Determine the [X, Y] coordinate at the center of the cell enclosing the given text.  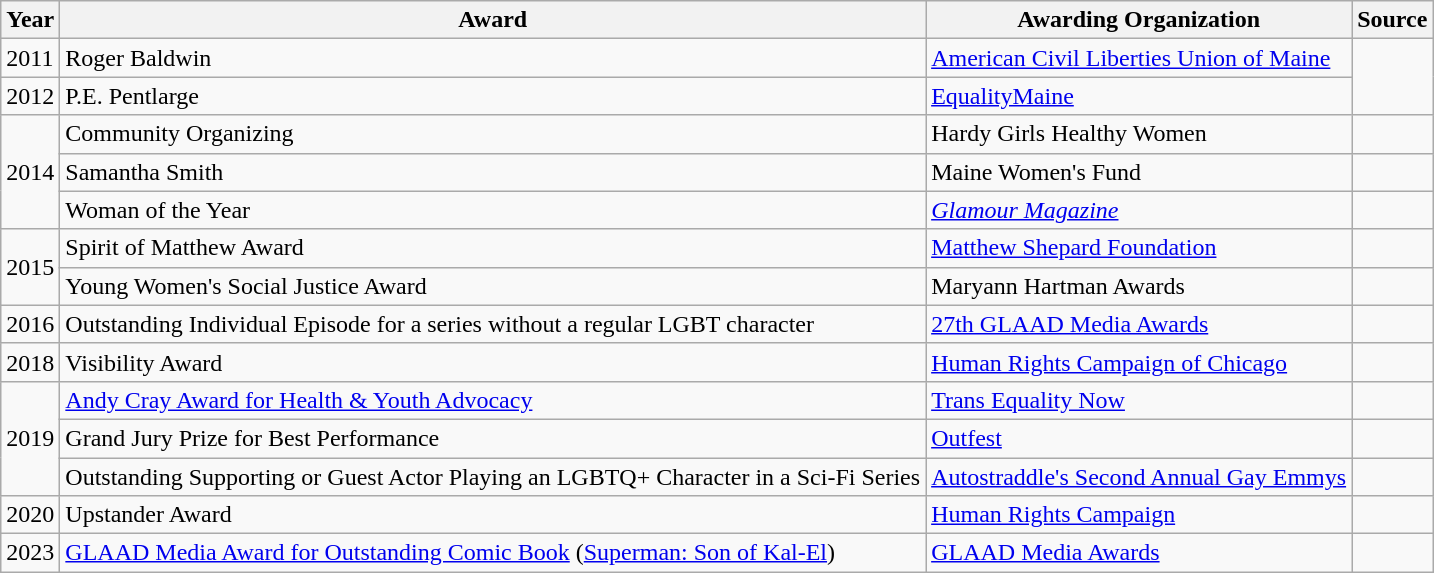
Upstander Award [493, 515]
Human Rights Campaign of Chicago [1139, 362]
Autostraddle's Second Annual Gay Emmys [1139, 477]
Awarding Organization [1139, 20]
Hardy Girls Healthy Women [1139, 134]
Source [1392, 20]
2012 [30, 96]
2015 [30, 267]
GLAAD Media Award for Outstanding Comic Book (Superman: Son of Kal-El) [493, 553]
2011 [30, 58]
Young Women's Social Justice Award [493, 286]
2018 [30, 362]
GLAAD Media Awards [1139, 553]
Andy Cray Award for Health & Youth Advocacy [493, 400]
Spirit of Matthew Award [493, 248]
Trans Equality Now [1139, 400]
2019 [30, 438]
2014 [30, 172]
Maryann Hartman Awards [1139, 286]
Human Rights Campaign [1139, 515]
Maine Women's Fund [1139, 172]
EqualityMaine [1139, 96]
Outfest [1139, 438]
2023 [30, 553]
Matthew Shepard Foundation [1139, 248]
American Civil Liberties Union of Maine [1139, 58]
Samantha Smith [493, 172]
Outstanding Supporting or Guest Actor Playing an LGBTQ+ Character in a Sci-Fi Series [493, 477]
Glamour Magazine [1139, 210]
2016 [30, 324]
27th GLAAD Media Awards [1139, 324]
Visibility Award [493, 362]
Woman of the Year [493, 210]
Roger Baldwin [493, 58]
Outstanding Individual Episode for a series without a regular LGBT character [493, 324]
Community Organizing [493, 134]
2020 [30, 515]
P.E. Pentlarge [493, 96]
Year [30, 20]
Award [493, 20]
Grand Jury Prize for Best Performance [493, 438]
